From the cell containing the given text, extract its center point as [x, y] coordinate. 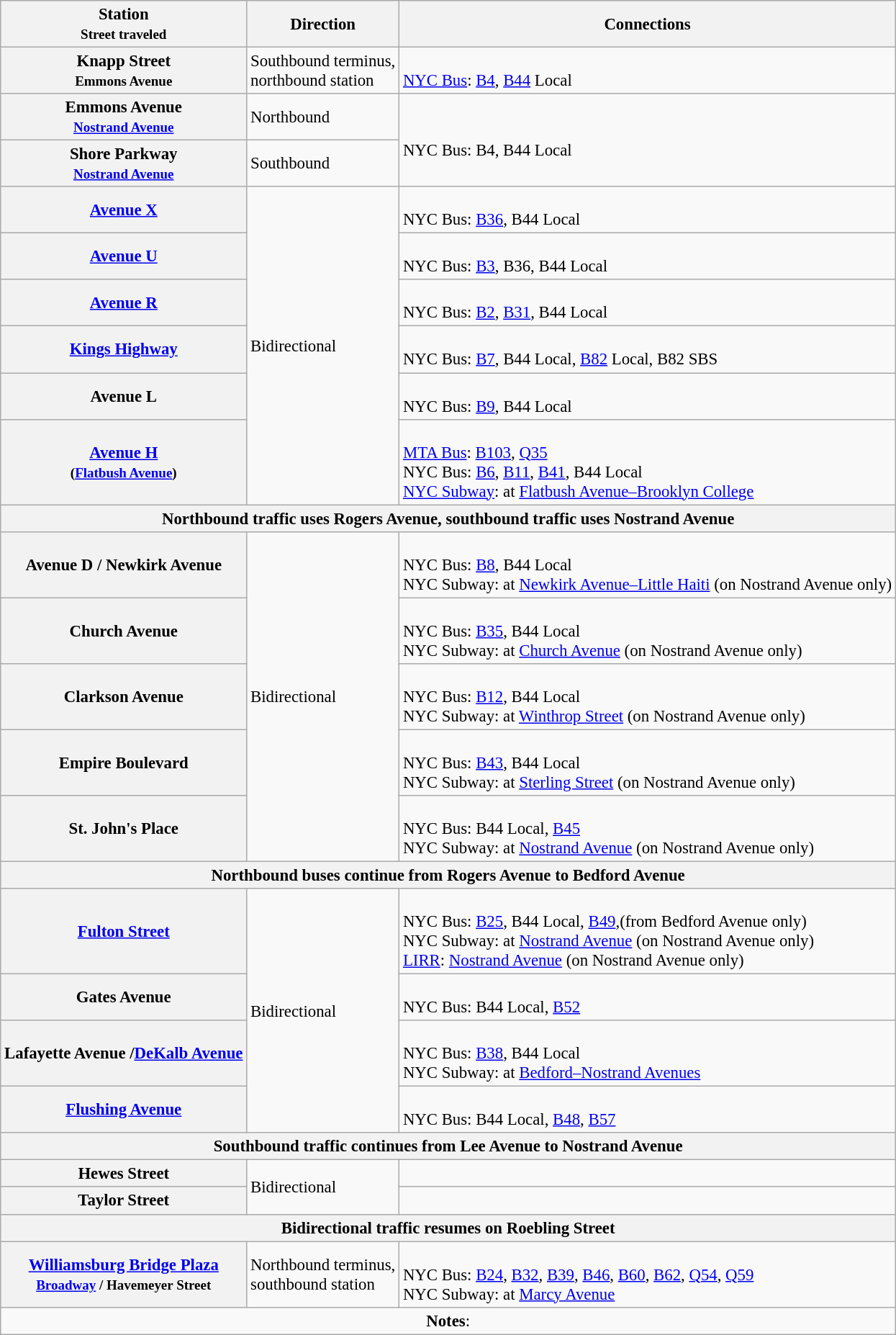
Taylor Street [124, 1201]
NYC Bus: B9, B44 Local [648, 396]
Northbound buses continue from Rogers Avenue to Bedford Avenue [448, 875]
Southbound [323, 164]
Knapp Street Emmons Avenue [124, 71]
NYC Bus: B2, B31, B44 Local [648, 302]
NYC Bus: B12, B44 Local NYC Subway: at Winthrop Street (on Nostrand Avenue only) [648, 697]
NYC Bus: B3, B36, B44 Local [648, 256]
Northbound terminus,southbound station [323, 1275]
Notes: [448, 1321]
Emmons Avenue Nostrand Avenue [124, 117]
Avenue X [124, 210]
Williamsburg Bridge PlazaBroadway / Havemeyer Street [124, 1275]
Gates Avenue [124, 998]
Fulton Street [124, 932]
Clarkson Avenue [124, 697]
Northbound [323, 117]
Bidirectional traffic resumes on Roebling Street [448, 1228]
Hewes Street [124, 1174]
NYC Bus: B44 Local, B48, B57 [648, 1110]
Connections [648, 24]
Avenue U [124, 256]
NYC Bus: B8, B44 Local NYC Subway: at Newkirk Avenue–Little Haiti (on Nostrand Avenue only) [648, 565]
Church Avenue [124, 631]
NYC Bus: B43, B44 Local NYC Subway: at Sterling Street (on Nostrand Avenue only) [648, 763]
Northbound traffic uses Rogers Avenue, southbound traffic uses Nostrand Avenue [448, 518]
Avenue D / Newkirk Avenue [124, 565]
Direction [323, 24]
Southbound terminus,northbound station [323, 71]
StationStreet traveled [124, 24]
NYC Bus: B35, B44 Local NYC Subway: at Church Avenue (on Nostrand Avenue only) [648, 631]
Empire Boulevard [124, 763]
NYC Bus: B38, B44 Local NYC Subway: at Bedford–Nostrand Avenues [648, 1053]
Kings Highway [124, 350]
Avenue L [124, 396]
Flushing Avenue [124, 1110]
NYC Bus: B36, B44 Local [648, 210]
Shore Parkway Nostrand Avenue [124, 164]
Avenue R [124, 302]
NYC Bus: B24, B32, B39, B46, B60, B62, Q54, Q59NYC Subway: at Marcy Avenue [648, 1275]
NYC Bus: B7, B44 Local, B82 Local, B82 SBS [648, 350]
MTA Bus: B103, Q35 NYC Bus: B6, B11, B41, B44 Local NYC Subway: at Flatbush Avenue–Brooklyn College [648, 462]
Avenue H(Flatbush Avenue) [124, 462]
St. John's Place [124, 829]
Lafayette Avenue /DeKalb Avenue [124, 1053]
NYC Bus: B44 Local, B52 [648, 998]
NYC Bus: B44 Local, B45NYC Subway: at Nostrand Avenue (on Nostrand Avenue only) [648, 829]
Southbound traffic continues from Lee Avenue to Nostrand Avenue [448, 1146]
